Return the [X, Y] coordinate for the center point of the cell that contains the specified text.  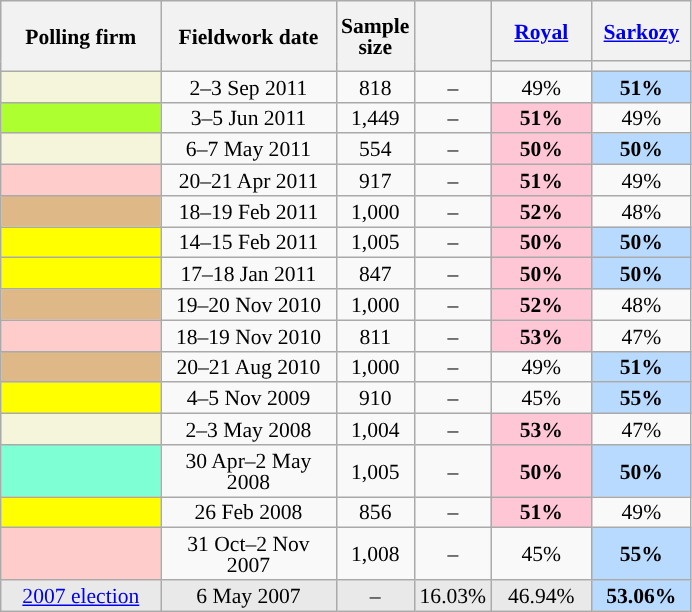
818 [375, 86]
1,449 [375, 118]
18–19 Nov 2010 [248, 336]
Royal [541, 31]
31 Oct–2 Nov 2007 [248, 554]
847 [375, 274]
554 [375, 150]
6 May 2007 [248, 596]
1,004 [375, 430]
1,008 [375, 554]
856 [375, 512]
Sarkozy [641, 31]
16.03% [452, 596]
Polling firm [81, 36]
19–20 Nov 2010 [248, 304]
3–5 Jun 2011 [248, 118]
14–15 Feb 2011 [248, 242]
53.06% [641, 596]
30 Apr–2 May 2008 [248, 471]
4–5 Nov 2009 [248, 398]
26 Feb 2008 [248, 512]
917 [375, 180]
17–18 Jan 2011 [248, 274]
6–7 May 2011 [248, 150]
18–19 Feb 2011 [248, 212]
2007 election [81, 596]
2–3 Sep 2011 [248, 86]
Samplesize [375, 36]
910 [375, 398]
20–21 Apr 2011 [248, 180]
Fieldwork date [248, 36]
2–3 May 2008 [248, 430]
811 [375, 336]
46.94% [541, 596]
20–21 Aug 2010 [248, 366]
